From the cell containing the given text, extract its center point as [x, y] coordinate. 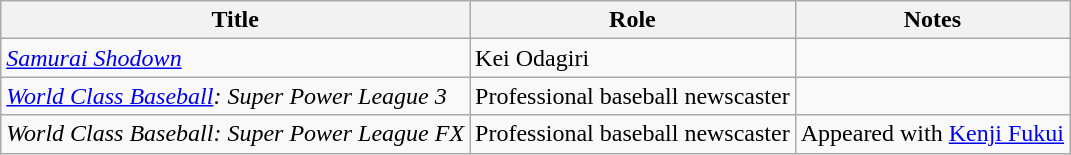
Role [633, 20]
Samurai Shodown [236, 58]
Title [236, 20]
Kei Odagiri [633, 58]
Appeared with Kenji Fukui [932, 134]
Notes [932, 20]
World Class Baseball: Super Power League 3 [236, 96]
World Class Baseball: Super Power League FX [236, 134]
